Determine the [X, Y] coordinate at the center of the cell enclosing the given text.  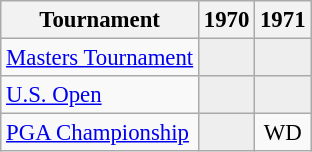
PGA Championship [100, 133]
Masters Tournament [100, 58]
Tournament [100, 20]
U.S. Open [100, 95]
WD [283, 133]
1971 [283, 20]
1970 [227, 20]
